Scan for the cell matching the given text and deliver its (x, y) coordinate at center. 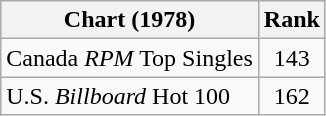
143 (292, 58)
162 (292, 96)
Chart (1978) (130, 20)
Rank (292, 20)
Canada RPM Top Singles (130, 58)
U.S. Billboard Hot 100 (130, 96)
